Output the (X, Y) coordinate of the center of the cell containing the given text.  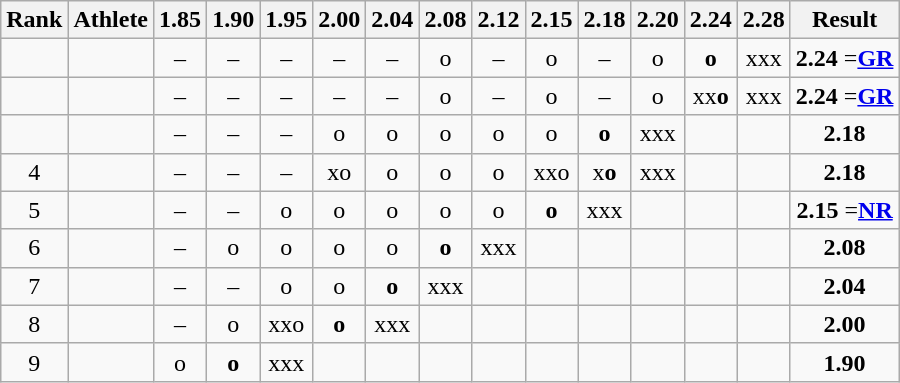
2.24 (710, 20)
2.12 (498, 20)
Result (844, 20)
1.85 (180, 20)
6 (34, 248)
2.15 =NR (844, 210)
Rank (34, 20)
4 (34, 172)
7 (34, 286)
2.15 (552, 20)
5 (34, 210)
1.95 (286, 20)
8 (34, 324)
9 (34, 362)
2.20 (658, 20)
Athlete (111, 20)
2.28 (764, 20)
